Return [x, y] of the center of cell containing provided text 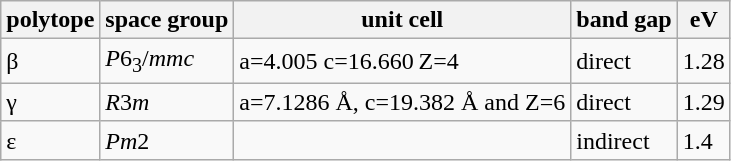
a=4.005 c=16.660 Z=4 [402, 61]
ε [50, 140]
1.4 [704, 140]
P63/mmc [167, 61]
β [50, 61]
space group [167, 20]
γ [50, 102]
band gap [624, 20]
polytope [50, 20]
Pm2 [167, 140]
1.28 [704, 61]
R3m [167, 102]
1.29 [704, 102]
unit cell [402, 20]
indirect [624, 140]
a=7.1286 Å, c=19.382 Å and Z=6 [402, 102]
eV [704, 20]
